Output the (x, y) coordinate of the center of the cell containing the given text.  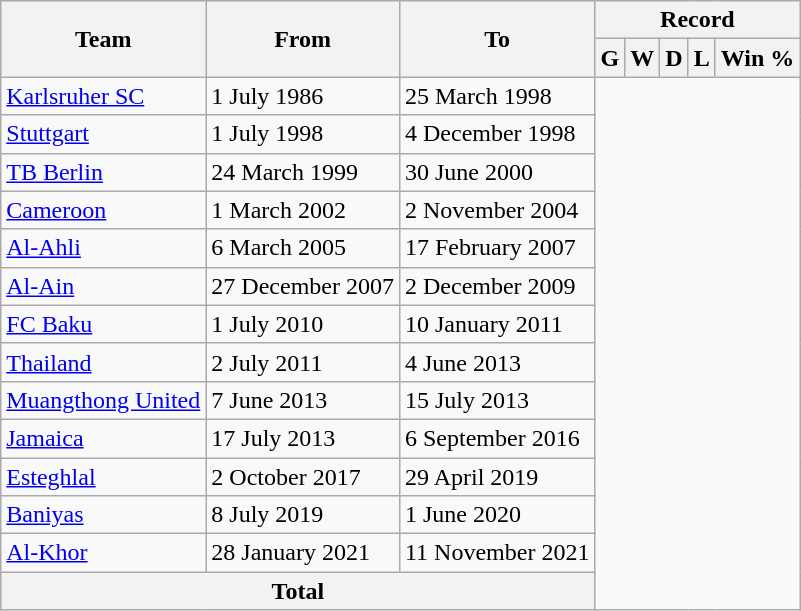
15 July 2013 (496, 400)
29 April 2019 (496, 477)
Al-Khor (104, 553)
1 July 1998 (303, 134)
17 February 2007 (496, 248)
Muangthong United (104, 400)
TB Berlin (104, 172)
1 June 2020 (496, 515)
Total (298, 591)
6 March 2005 (303, 248)
Esteghlal (104, 477)
Thailand (104, 362)
Al-Ain (104, 286)
Record (698, 20)
8 July 2019 (303, 515)
4 June 2013 (496, 362)
Cameroon (104, 210)
7 June 2013 (303, 400)
W (642, 58)
30 June 2000 (496, 172)
L (702, 58)
2 November 2004 (496, 210)
1 March 2002 (303, 210)
FC Baku (104, 324)
Win % (758, 58)
4 December 1998 (496, 134)
24 March 1999 (303, 172)
2 July 2011 (303, 362)
2 December 2009 (496, 286)
Stuttgart (104, 134)
G (610, 58)
To (496, 39)
10 January 2011 (496, 324)
D (674, 58)
11 November 2021 (496, 553)
2 October 2017 (303, 477)
Baniyas (104, 515)
Karlsruher SC (104, 96)
Al-Ahli (104, 248)
27 December 2007 (303, 286)
From (303, 39)
17 July 2013 (303, 438)
1 July 1986 (303, 96)
28 January 2021 (303, 553)
1 July 2010 (303, 324)
Team (104, 39)
6 September 2016 (496, 438)
Jamaica (104, 438)
25 March 1998 (496, 96)
